Return [X, Y] of the center of cell containing provided text 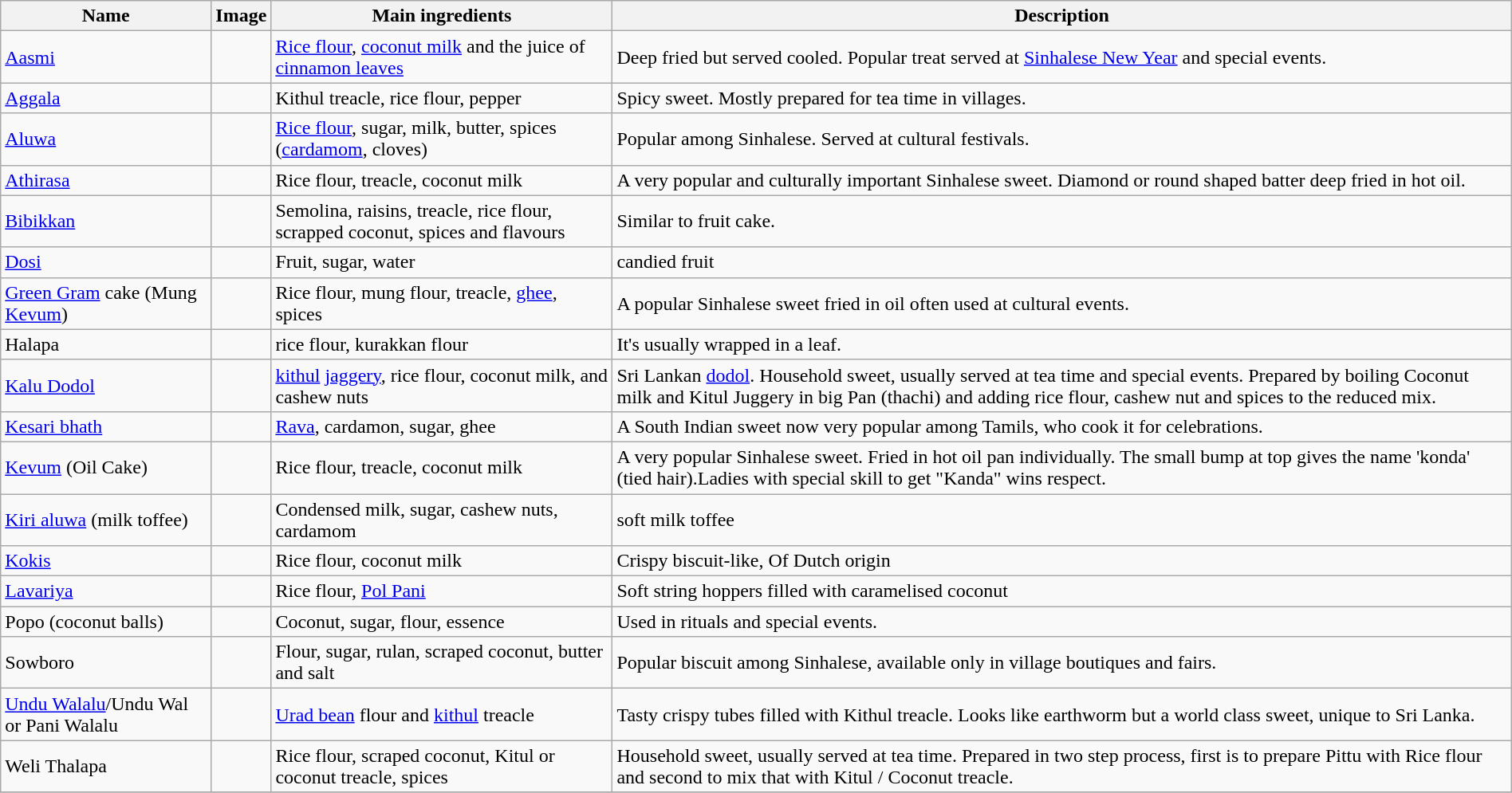
Name [106, 16]
Rice flour, mung flour, treacle, ghee, spices [442, 303]
Urad bean flour and kithul treacle [442, 714]
Similar to fruit cake. [1062, 222]
Main ingredients [442, 16]
Crispy biscuit-like, Of Dutch origin [1062, 561]
candied fruit [1062, 262]
Rice flour, coconut milk [442, 561]
A popular Sinhalese sweet fried in oil often used at cultural events. [1062, 303]
Coconut, sugar, flour, essence [442, 622]
soft milk toffee [1062, 520]
Sowboro [106, 663]
Kiri aluwa (milk toffee) [106, 520]
Used in rituals and special events. [1062, 622]
Condensed milk, sugar, cashew nuts, cardamom [442, 520]
kithul jaggery, rice flour, coconut milk, and cashew nuts [442, 386]
Athirasa [106, 180]
Kesari bhath [106, 426]
Rice flour, Pol Pani [442, 591]
Kalu Dodol [106, 386]
Rava, cardamon, sugar, ghee [442, 426]
Halapa [106, 344]
Kithul treacle, rice flour, pepper [442, 98]
Lavariya [106, 591]
Green Gram cake (Mung Kevum) [106, 303]
Fruit, sugar, water [442, 262]
Popo (coconut balls) [106, 622]
Dosi [106, 262]
Rice flour, sugar, milk, butter, spices (cardamom, cloves) [442, 139]
Undu Walalu/Undu Wal or Pani Walalu [106, 714]
It's usually wrapped in a leaf. [1062, 344]
Spicy sweet. Mostly prepared for tea time in villages. [1062, 98]
Deep fried but served cooled. Popular treat served at Sinhalese New Year and special events. [1062, 57]
A very popular and culturally important Sinhalese sweet. Diamond or round shaped batter deep fried in hot oil. [1062, 180]
Soft string hoppers filled with caramelised coconut [1062, 591]
Bibikkan [106, 222]
Weli Thalapa [106, 767]
rice flour, kurakkan flour [442, 344]
Kokis [106, 561]
Aluwa [106, 139]
Description [1062, 16]
Rice flour, scraped coconut, Kitul or coconut treacle, spices [442, 767]
Image [241, 16]
Popular biscuit among Sinhalese, available only in village boutiques and fairs. [1062, 663]
Semolina, raisins, treacle, rice flour, scrapped coconut, spices and flavours [442, 222]
Aggala [106, 98]
Tasty crispy tubes filled with Kithul treacle. Looks like earthworm but a world class sweet, unique to Sri Lanka. [1062, 714]
A South Indian sweet now very popular among Tamils, who cook it for celebrations. [1062, 426]
Rice flour, coconut milk and the juice of cinnamon leaves [442, 57]
Aasmi [106, 57]
Popular among Sinhalese. Served at cultural festivals. [1062, 139]
Kevum (Oil Cake) [106, 467]
Flour, sugar, rulan, scraped coconut, butter and salt [442, 663]
